Search for the cell housing the specified text and yield its (X, Y) center coordinate. 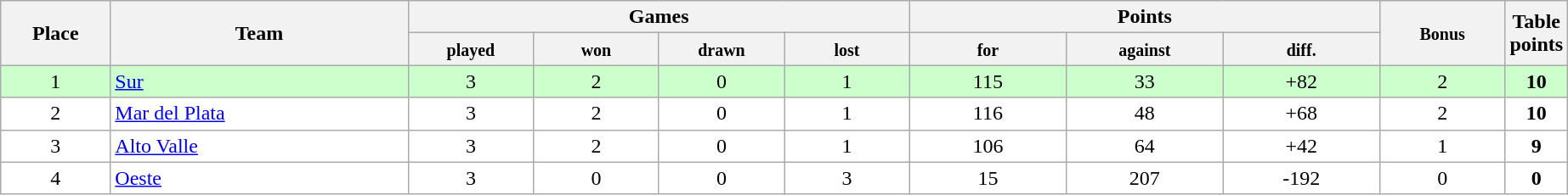
-192 (1301, 178)
9 (1537, 146)
106 (988, 146)
+68 (1301, 114)
for (988, 49)
+82 (1301, 81)
Tablepoints (1537, 33)
4 (56, 178)
116 (988, 114)
Oeste (259, 178)
207 (1145, 178)
against (1145, 49)
48 (1145, 114)
Alto Valle (259, 146)
Bonus (1442, 33)
Team (259, 33)
Games (659, 17)
+42 (1301, 146)
15 (988, 178)
Sur (259, 81)
played (471, 49)
115 (988, 81)
diff. (1301, 49)
drawn (722, 49)
33 (1145, 81)
Mar del Plata (259, 114)
Points (1144, 17)
Place (56, 33)
won (597, 49)
64 (1145, 146)
lost (847, 49)
